Locate the cell with the specified text and output its (X, Y) center coordinate. 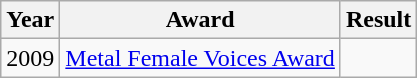
Metal Female Voices Award (200, 58)
Award (200, 20)
2009 (30, 58)
Year (30, 20)
Result (378, 20)
